Search for the cell housing the specified text and yield its [x, y] center coordinate. 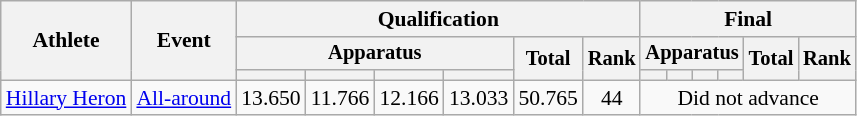
Qualification [438, 19]
Final [748, 19]
12.166 [408, 98]
Hillary Heron [66, 98]
Event [184, 40]
50.765 [548, 98]
44 [612, 98]
13.650 [270, 98]
13.033 [478, 98]
Athlete [66, 40]
Did not advance [748, 98]
All-around [184, 98]
11.766 [340, 98]
